Return the (X, Y) coordinate for the center point of the cell that contains the specified text.  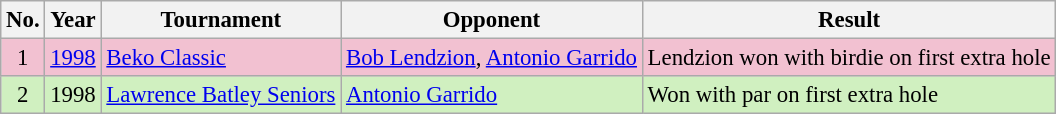
2 (23, 95)
Year (73, 20)
1 (23, 58)
Tournament (221, 20)
Beko Classic (221, 58)
Result (849, 20)
Opponent (492, 20)
Lawrence Batley Seniors (221, 95)
Bob Lendzion, Antonio Garrido (492, 58)
Won with par on first extra hole (849, 95)
Antonio Garrido (492, 95)
Lendzion won with birdie on first extra hole (849, 58)
No. (23, 20)
